Return the (X, Y) coordinate for the center point of the cell that contains the specified text.  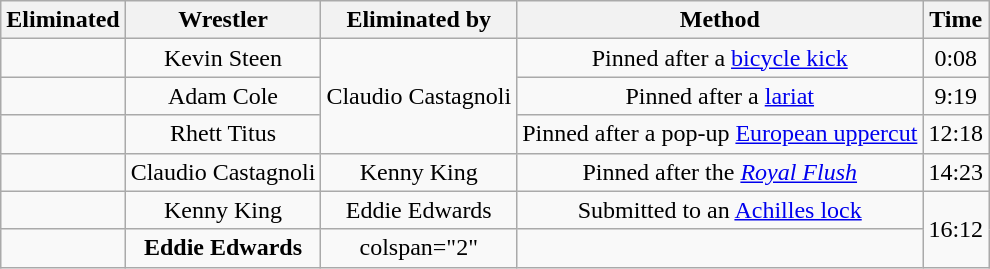
Pinned after a lariat (720, 96)
colspan="2" (419, 248)
12:18 (956, 134)
Method (720, 20)
Adam Cole (223, 96)
14:23 (956, 172)
Rhett Titus (223, 134)
Eliminated (63, 20)
Kevin Steen (223, 58)
Pinned after a bicycle kick (720, 58)
Wrestler (223, 20)
16:12 (956, 229)
Pinned after a pop-up European uppercut (720, 134)
Pinned after the Royal Flush (720, 172)
Eliminated by (419, 20)
0:08 (956, 58)
Time (956, 20)
9:19 (956, 96)
Submitted to an Achilles lock (720, 210)
